Find where the given text appears and provide that cell's center as (X, Y) coordinate. 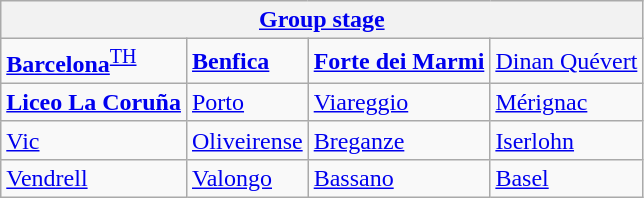
Basel (566, 178)
Breganze (399, 140)
Oliveirense (247, 140)
Vendrell (94, 178)
BarcelonaTH (94, 62)
Benfica (247, 62)
Group stage (322, 20)
Vic (94, 140)
Mérignac (566, 102)
Bassano (399, 178)
Liceo La Coruña (94, 102)
Forte dei Marmi (399, 62)
Viareggio (399, 102)
Iserlohn (566, 140)
Porto (247, 102)
Dinan Quévert (566, 62)
Valongo (247, 178)
